Return [X, Y] of the center of cell containing provided text 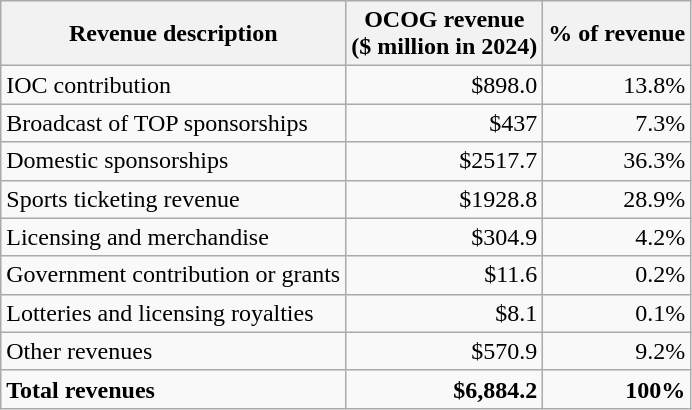
Other revenues [174, 351]
28.9% [617, 199]
36.3% [617, 161]
$898.0 [444, 85]
$437 [444, 123]
9.2% [617, 351]
13.8% [617, 85]
0.2% [617, 275]
Total revenues [174, 389]
Domestic sponsorships [174, 161]
0.1% [617, 313]
4.2% [617, 237]
IOC contribution [174, 85]
$8.1 [444, 313]
100% [617, 389]
$2517.7 [444, 161]
Broadcast of TOP sponsorships [174, 123]
$304.9 [444, 237]
% of revenue [617, 34]
$570.9 [444, 351]
Sports ticketing revenue [174, 199]
Government contribution or grants [174, 275]
$11.6 [444, 275]
$1928.8 [444, 199]
7.3% [617, 123]
$6,884.2 [444, 389]
Licensing and merchandise [174, 237]
Revenue description [174, 34]
OCOG revenue ($ million in 2024) [444, 34]
Lotteries and licensing royalties [174, 313]
